Capture the cell that displays the provided text and extract its [X, Y] central coordinate. 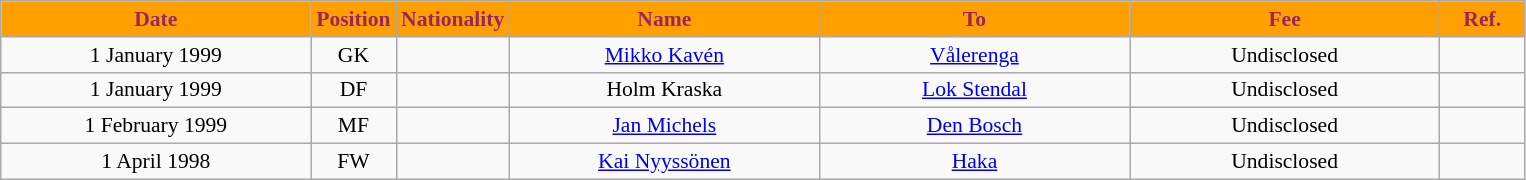
1 April 1998 [156, 162]
Kai Nyyssönen [664, 162]
Jan Michels [664, 126]
Position [354, 19]
FW [354, 162]
Lok Stendal [974, 90]
GK [354, 55]
1 February 1999 [156, 126]
Ref. [1482, 19]
To [974, 19]
Den Bosch [974, 126]
Fee [1285, 19]
Vålerenga [974, 55]
DF [354, 90]
MF [354, 126]
Holm Kraska [664, 90]
Date [156, 19]
Name [664, 19]
Haka [974, 162]
Nationality [452, 19]
Mikko Kavén [664, 55]
